Return the (x, y) coordinate for the center point of the cell that contains the specified text.  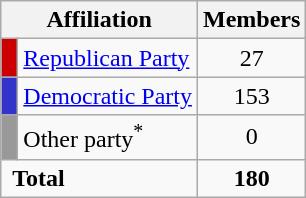
153 (251, 96)
Republican Party (108, 58)
Members (251, 20)
180 (251, 178)
0 (251, 138)
Other party* (108, 138)
27 (251, 58)
Total (100, 178)
Affiliation (100, 20)
Democratic Party (108, 96)
